Output the [x, y] coordinate of the center of the cell containing the given text.  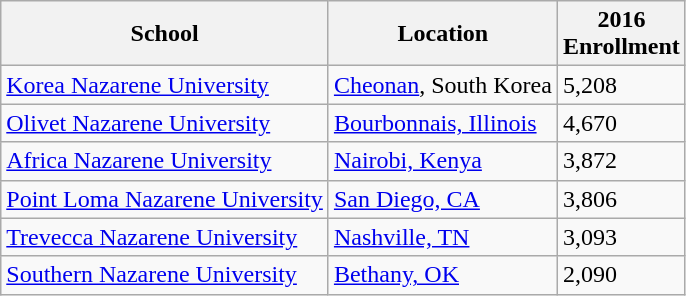
Cheonan, South Korea [442, 85]
School [165, 34]
2016Enrollment [621, 34]
Nashville, TN [442, 237]
Africa Nazarene University [165, 161]
Trevecca Nazarene University [165, 237]
5,208 [621, 85]
Point Loma Nazarene University [165, 199]
3,806 [621, 199]
Korea Nazarene University [165, 85]
Bethany, OK [442, 275]
Nairobi, Kenya [442, 161]
3,093 [621, 237]
Olivet Nazarene University [165, 123]
San Diego, CA [442, 199]
Location [442, 34]
Bourbonnais, Illinois [442, 123]
Southern Nazarene University [165, 275]
2,090 [621, 275]
3,872 [621, 161]
4,670 [621, 123]
